Output the (X, Y) coordinate of the center of the cell containing the given text.  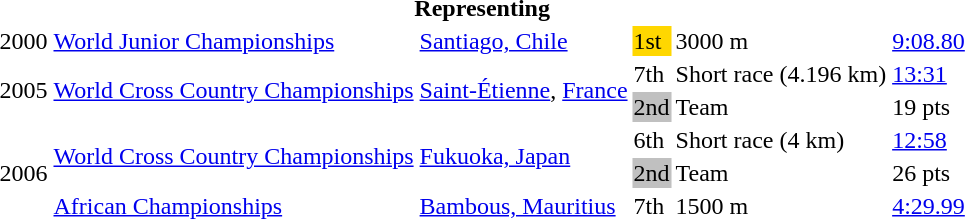
7th (652, 74)
6th (652, 140)
3000 m (781, 41)
Fukuoka, Japan (524, 156)
Short race (4.196 km) (781, 74)
Saint-Étienne, France (524, 90)
World Junior Championships (234, 41)
1st (652, 41)
Short race (4 km) (781, 140)
Santiago, Chile (524, 41)
